Find where the given text appears and provide that cell's center as (X, Y) coordinate. 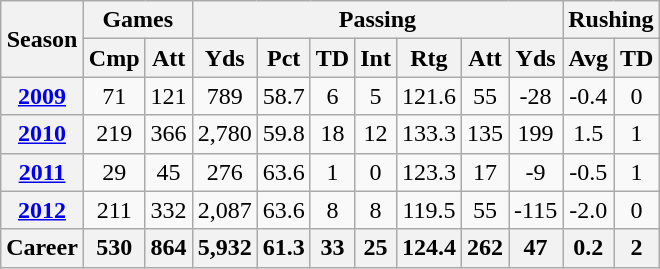
219 (114, 134)
45 (168, 172)
2009 (42, 96)
2,780 (224, 134)
59.8 (284, 134)
5,932 (224, 248)
Games (138, 20)
199 (536, 134)
2,087 (224, 210)
121 (168, 96)
61.3 (284, 248)
33 (332, 248)
12 (376, 134)
211 (114, 210)
5 (376, 96)
Int (376, 58)
-115 (536, 210)
-0.4 (588, 96)
58.7 (284, 96)
530 (114, 248)
2012 (42, 210)
Passing (378, 20)
262 (484, 248)
-2.0 (588, 210)
18 (332, 134)
366 (168, 134)
Rtg (428, 58)
Rushing (611, 20)
Cmp (114, 58)
29 (114, 172)
25 (376, 248)
123.3 (428, 172)
135 (484, 134)
276 (224, 172)
2011 (42, 172)
2010 (42, 134)
71 (114, 96)
Season (42, 39)
864 (168, 248)
1.5 (588, 134)
789 (224, 96)
Pct (284, 58)
-9 (536, 172)
-28 (536, 96)
121.6 (428, 96)
332 (168, 210)
119.5 (428, 210)
0.2 (588, 248)
6 (332, 96)
Career (42, 248)
-0.5 (588, 172)
124.4 (428, 248)
17 (484, 172)
2 (636, 248)
Avg (588, 58)
47 (536, 248)
133.3 (428, 134)
